Identify which cell holds the provided text, then report its [X, Y] central coordinate. 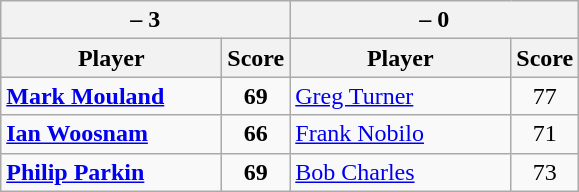
Bob Charles [400, 172]
77 [545, 96]
Greg Turner [400, 96]
– 0 [434, 20]
71 [545, 134]
Ian Woosnam [112, 134]
66 [256, 134]
Frank Nobilo [400, 134]
– 3 [146, 20]
Mark Mouland [112, 96]
Philip Parkin [112, 172]
73 [545, 172]
